Provide the (X, Y) coordinate of the cell's center where the given text is located.  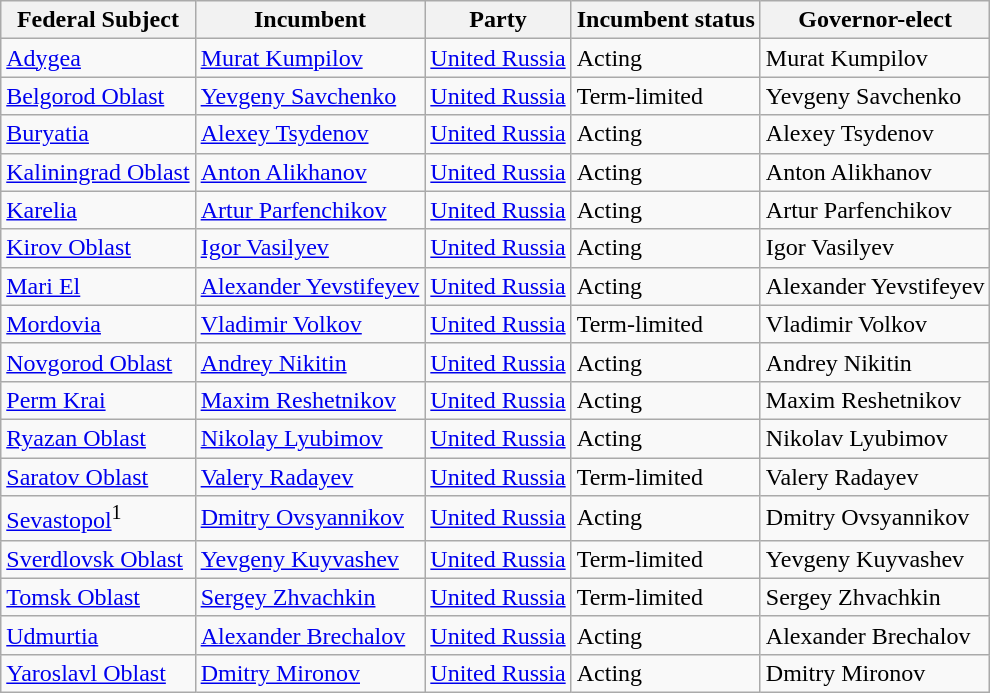
Incumbent (310, 20)
Adygea (98, 58)
Karelia (98, 210)
Governor-elect (875, 20)
Mordovia (98, 324)
Kirov Oblast (98, 248)
Kaliningrad Oblast (98, 172)
Ryazan Oblast (98, 438)
Sevastopol1 (98, 518)
Saratov Oblast (98, 477)
Nikolav Lyubimov (875, 438)
Party (498, 20)
Buryatia (98, 134)
Udmurtia (98, 635)
Sverdlovsk Oblast (98, 559)
Incumbent status (666, 20)
Perm Krai (98, 400)
Federal Subject (98, 20)
Yaroslavl Oblast (98, 673)
Novgorod Oblast (98, 362)
Tomsk Oblast (98, 597)
Mari El (98, 286)
Belgorod Oblast (98, 96)
Nikolay Lyubimov (310, 438)
